Output the [x, y] coordinate of the center of the cell containing the given text.  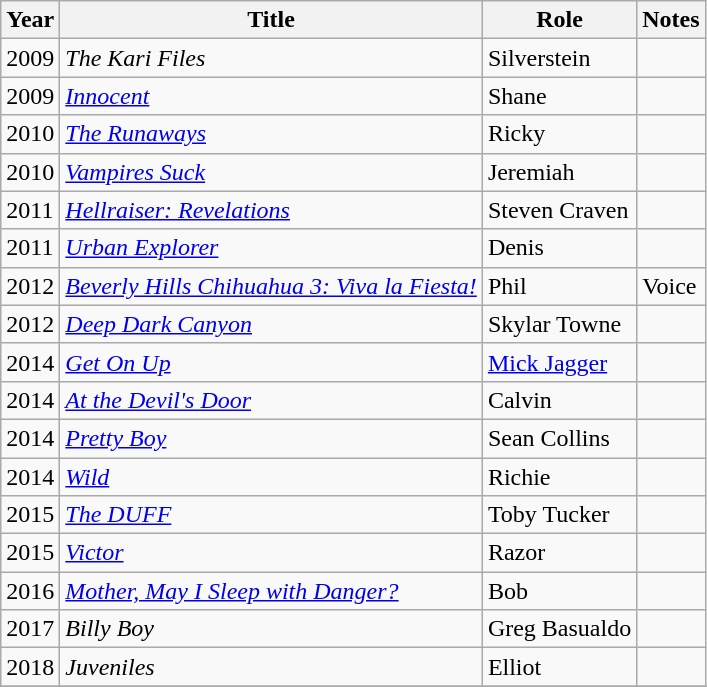
Beverly Hills Chihuahua 3: Viva la Fiesta! [272, 286]
Silverstein [559, 58]
Phil [559, 286]
Get On Up [272, 362]
Wild [272, 477]
Elliot [559, 667]
Mother, May I Sleep with Danger? [272, 591]
Hellraiser: Revelations [272, 210]
Greg Basualdo [559, 629]
2017 [30, 629]
Pretty Boy [272, 438]
Title [272, 20]
Role [559, 20]
The Kari Files [272, 58]
Notes [671, 20]
Denis [559, 248]
Victor [272, 553]
Shane [559, 96]
Jeremiah [559, 172]
2016 [30, 591]
Urban Explorer [272, 248]
Deep Dark Canyon [272, 324]
Razor [559, 553]
The Runaways [272, 134]
2018 [30, 667]
Mick Jagger [559, 362]
Skylar Towne [559, 324]
Toby Tucker [559, 515]
Year [30, 20]
Ricky [559, 134]
Billy Boy [272, 629]
The DUFF [272, 515]
Bob [559, 591]
Vampires Suck [272, 172]
At the Devil's Door [272, 400]
Steven Craven [559, 210]
Richie [559, 477]
Calvin [559, 400]
Innocent [272, 96]
Juveniles [272, 667]
Voice [671, 286]
Sean Collins [559, 438]
